Return [X, Y] of the center of cell containing provided text 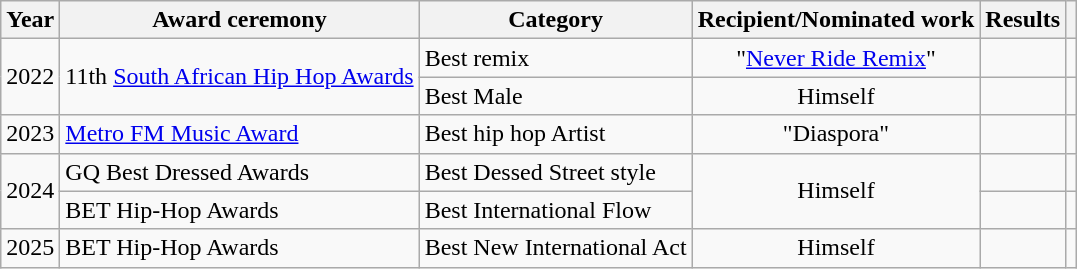
2022 [30, 77]
Results [1023, 20]
Best Male [556, 96]
Best Dessed Street style [556, 172]
Award ceremony [240, 20]
Category [556, 20]
Best hip hop Artist [556, 134]
2025 [30, 248]
Recipient/Nominated work [836, 20]
Metro FM Music Award [240, 134]
11th South African Hip Hop Awards [240, 77]
2024 [30, 191]
Best remix [556, 58]
Best International Flow [556, 210]
GQ Best Dressed Awards [240, 172]
"Never Ride Remix" [836, 58]
Year [30, 20]
Best New International Act [556, 248]
"Diaspora" [836, 134]
2023 [30, 134]
